Return the [X, Y] coordinate for the center point of the cell that contains the specified text.  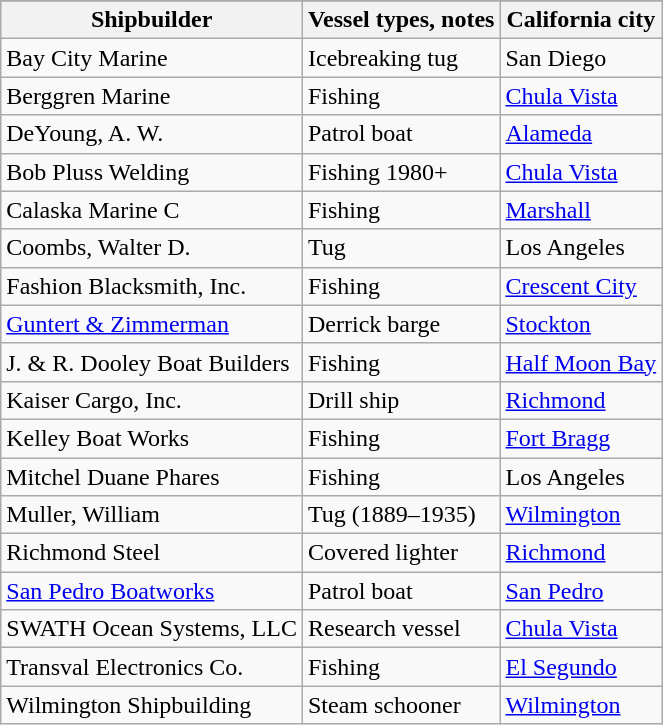
Mitchel Duane Phares [152, 477]
Fishing 1980+ [401, 172]
DeYoung, A. W. [152, 134]
San Diego [581, 58]
Berggren Marine [152, 96]
Bob Pluss Welding [152, 172]
Drill ship [401, 400]
Vessel types, notes [401, 20]
Guntert & Zimmerman [152, 324]
Richmond Steel [152, 553]
San Pedro Boatworks [152, 591]
Fashion Blacksmith, Inc. [152, 286]
Covered lighter [401, 553]
SWATH Ocean Systems, LLC [152, 629]
Research vessel [401, 629]
Kelley Boat Works [152, 438]
Calaska Marine C [152, 210]
J. & R. Dooley Boat Builders [152, 362]
Alameda [581, 134]
Fort Bragg [581, 438]
Derrick barge [401, 324]
Muller, William [152, 515]
Shipbuilder [152, 20]
San Pedro [581, 591]
Half Moon Bay [581, 362]
El Segundo [581, 667]
Stockton [581, 324]
Marshall [581, 210]
Wilmington Shipbuilding [152, 705]
Icebreaking tug [401, 58]
Tug (1889–1935) [401, 515]
Kaiser Cargo, Inc. [152, 400]
Coombs, Walter D. [152, 248]
Steam schooner [401, 705]
California city [581, 20]
Crescent City [581, 286]
Bay City Marine [152, 58]
Transval Electronics Co. [152, 667]
Tug [401, 248]
